Locate the cell with the specified text and output its [X, Y] center coordinate. 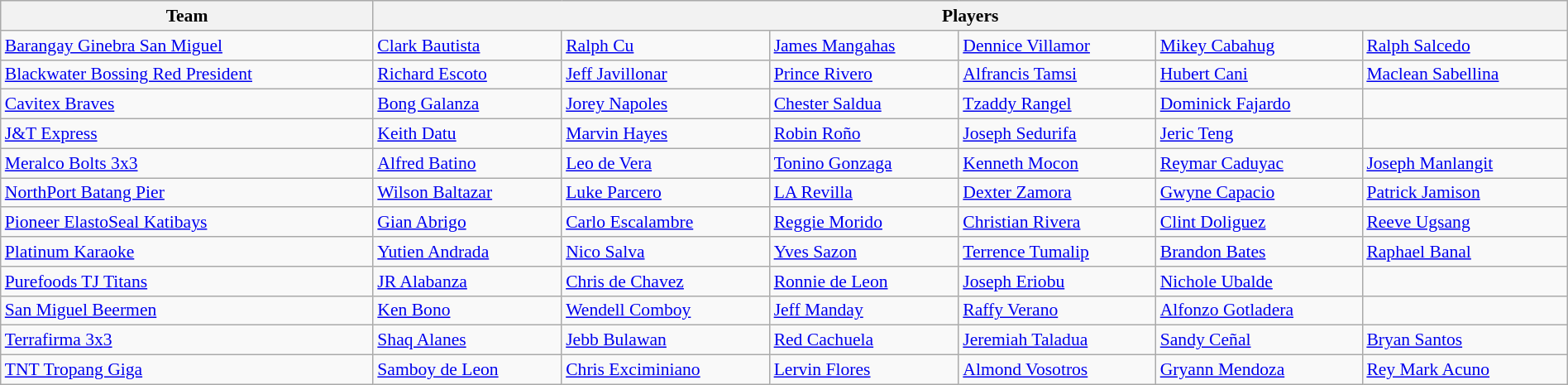
Team [187, 16]
Raphael Banal [1465, 252]
Dominick Fajardo [1260, 104]
Shaq Alanes [467, 340]
Jeff Manday [865, 310]
San Miguel Beermen [187, 310]
Lervin Flores [865, 370]
Pioneer ElastoSeal Katibays [187, 223]
Terrence Tumalip [1057, 252]
Chester Saldua [865, 104]
Christian Rivera [1057, 223]
Dexter Zamora [1057, 193]
Tonino Gonzaga [865, 163]
Yutien Andrada [467, 252]
Robin Roño [865, 134]
Chris Exciminiano [665, 370]
Platinum Karaoke [187, 252]
Dennice Villamor [1057, 46]
Reymar Caduyac [1260, 163]
Gian Abrigo [467, 223]
Marvin Hayes [665, 134]
Gwyne Capacio [1260, 193]
Yves Sazon [865, 252]
Joseph Manlangit [1465, 163]
Alfonzo Gotladera [1260, 310]
Almond Vosotros [1057, 370]
Red Cachuela [865, 340]
Ken Bono [467, 310]
Wilson Baltazar [467, 193]
Mikey Cabahug [1260, 46]
Gryann Mendoza [1260, 370]
Samboy de Leon [467, 370]
Reeve Ugsang [1465, 223]
James Mangahas [865, 46]
Wendell Comboy [665, 310]
Hubert Cani [1260, 75]
Leo de Vera [665, 163]
Clint Doliguez [1260, 223]
Reggie Morido [865, 223]
Raffy Verano [1057, 310]
Patrick Jamison [1465, 193]
Players [970, 16]
Brandon Bates [1260, 252]
Keith Datu [467, 134]
TNT Tropang Giga [187, 370]
Jeric Teng [1260, 134]
NorthPort Batang Pier [187, 193]
Prince Rivero [865, 75]
Clark Bautista [467, 46]
Nico Salva [665, 252]
Tzaddy Rangel [1057, 104]
Ralph Cu [665, 46]
Meralco Bolts 3x3 [187, 163]
Chris de Chavez [665, 282]
Joseph Eriobu [1057, 282]
Sandy Ceñal [1260, 340]
Jeff Javillonar [665, 75]
Jebb Bulawan [665, 340]
Jeremiah Taladua [1057, 340]
Ronnie de Leon [865, 282]
J&T Express [187, 134]
Alfrancis Tamsi [1057, 75]
Nichole Ubalde [1260, 282]
Kenneth Mocon [1057, 163]
Carlo Escalambre [665, 223]
Alfred Batino [467, 163]
Jorey Napoles [665, 104]
Luke Parcero [665, 193]
Blackwater Bossing Red President [187, 75]
Rey Mark Acuno [1465, 370]
Terrafirma 3x3 [187, 340]
Purefoods TJ Titans [187, 282]
LA Revilla [865, 193]
JR Alabanza [467, 282]
Barangay Ginebra San Miguel [187, 46]
Richard Escoto [467, 75]
Bryan Santos [1465, 340]
Cavitex Braves [187, 104]
Bong Galanza [467, 104]
Ralph Salcedo [1465, 46]
Maclean Sabellina [1465, 75]
Joseph Sedurifa [1057, 134]
